For the text-containing cell, return its midpoint in (x, y) coordinate format. 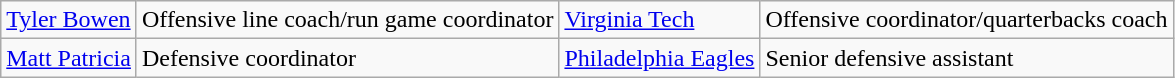
Matt Patricia (69, 58)
Senior defensive assistant (966, 58)
Offensive coordinator/quarterbacks coach (966, 20)
Tyler Bowen (69, 20)
Offensive line coach/run game coordinator (347, 20)
Philadelphia Eagles (660, 58)
Defensive coordinator (347, 58)
Virginia Tech (660, 20)
